Find where the given text appears and provide that cell's center as [x, y] coordinate. 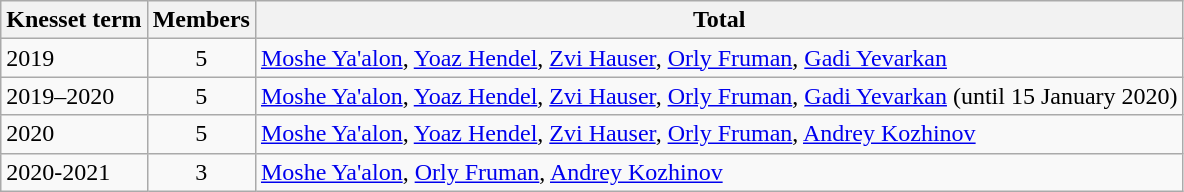
Knesset term [74, 20]
Moshe Ya'alon, Yoaz Hendel, Zvi Hauser, Orly Fruman, Gadi Yevarkan [719, 58]
Moshe Ya'alon, Yoaz Hendel, Zvi Hauser, Orly Fruman, Gadi Yevarkan (until 15 January 2020) [719, 96]
Moshe Ya'alon, Yoaz Hendel, Zvi Hauser, Orly Fruman, Andrey Kozhinov [719, 134]
2020-2021 [74, 172]
2019–2020 [74, 96]
Total [719, 20]
Members [201, 20]
Moshe Ya'alon, Orly Fruman, Andrey Kozhinov [719, 172]
3 [201, 172]
2020 [74, 134]
2019 [74, 58]
